Find where the given text appears and provide that cell's center as (X, Y) coordinate. 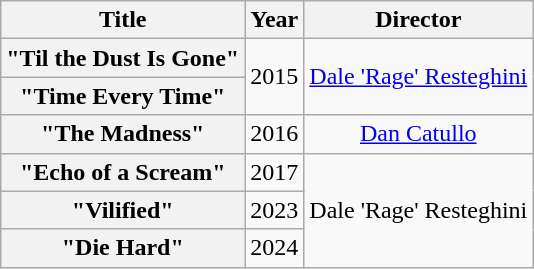
Title (123, 20)
"Vilified" (123, 210)
"Die Hard" (123, 248)
Director (418, 20)
2016 (274, 134)
"Time Every Time" (123, 96)
Dan Catullo (418, 134)
2017 (274, 172)
"Echo of a Scream" (123, 172)
2023 (274, 210)
"The Madness" (123, 134)
2024 (274, 248)
2015 (274, 77)
"Til the Dust Is Gone" (123, 58)
Year (274, 20)
